Pinpoint the cell where the given text exists, returning its [x, y] midpoint coordinate. 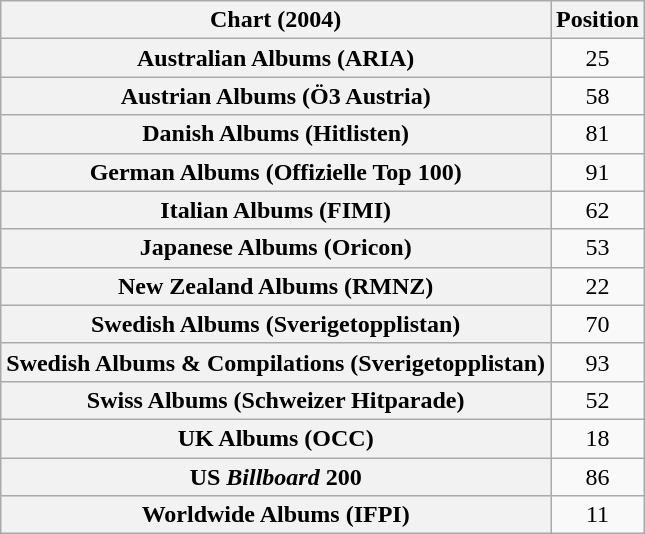
Position [598, 20]
93 [598, 362]
81 [598, 134]
58 [598, 96]
25 [598, 58]
Austrian Albums (Ö3 Austria) [276, 96]
86 [598, 477]
Chart (2004) [276, 20]
53 [598, 248]
11 [598, 515]
UK Albums (OCC) [276, 438]
52 [598, 400]
62 [598, 210]
Swedish Albums (Sverigetopplistan) [276, 324]
18 [598, 438]
German Albums (Offizielle Top 100) [276, 172]
Swiss Albums (Schweizer Hitparade) [276, 400]
Italian Albums (FIMI) [276, 210]
70 [598, 324]
Swedish Albums & Compilations (Sverigetopplistan) [276, 362]
US Billboard 200 [276, 477]
22 [598, 286]
Japanese Albums (Oricon) [276, 248]
Australian Albums (ARIA) [276, 58]
Worldwide Albums (IFPI) [276, 515]
Danish Albums (Hitlisten) [276, 134]
New Zealand Albums (RMNZ) [276, 286]
91 [598, 172]
